Identify which cell holds the provided text, then report its (X, Y) central coordinate. 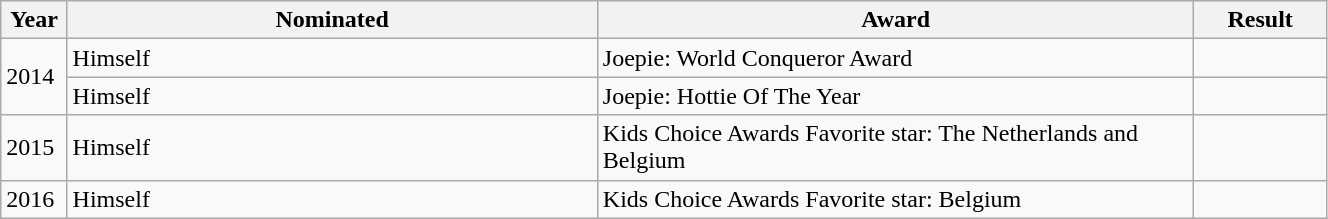
Year (34, 20)
Kids Choice Awards Favorite star: The Netherlands and Belgium (896, 148)
Kids Choice Awards Favorite star: Belgium (896, 199)
2016 (34, 199)
Nominated (332, 20)
2014 (34, 77)
Result (1260, 20)
Joepie: World Conqueror Award (896, 58)
Award (896, 20)
2015 (34, 148)
Joepie: Hottie Of The Year (896, 96)
